Scan for the cell matching the given text and deliver its [x, y] coordinate at center. 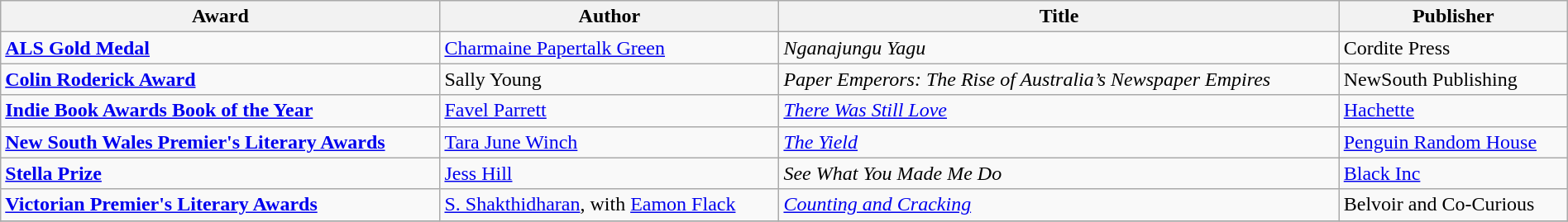
Charmaine Papertalk Green [610, 48]
Colin Roderick Award [220, 79]
NewSouth Publishing [1453, 79]
Tara June Winch [610, 142]
ALS Gold Medal [220, 48]
Belvoir and Co-Curious [1453, 205]
Favel Parrett [610, 111]
There Was Still Love [1059, 111]
Award [220, 17]
Hachette [1453, 111]
Stella Prize [220, 173]
Counting and Cracking [1059, 205]
Jess Hill [610, 173]
Penguin Random House [1453, 142]
Nganajungu Yagu [1059, 48]
Black Inc [1453, 173]
Author [610, 17]
Publisher [1453, 17]
The Yield [1059, 142]
See What You Made Me Do [1059, 173]
Title [1059, 17]
Victorian Premier's Literary Awards [220, 205]
Paper Emperors: The Rise of Australia’s Newspaper Empires [1059, 79]
S. Shakthidharan, with Eamon Flack [610, 205]
Cordite Press [1453, 48]
Sally Young [610, 79]
New South Wales Premier's Literary Awards [220, 142]
Indie Book Awards Book of the Year [220, 111]
